Find where the given text appears and provide that cell's center as (X, Y) coordinate. 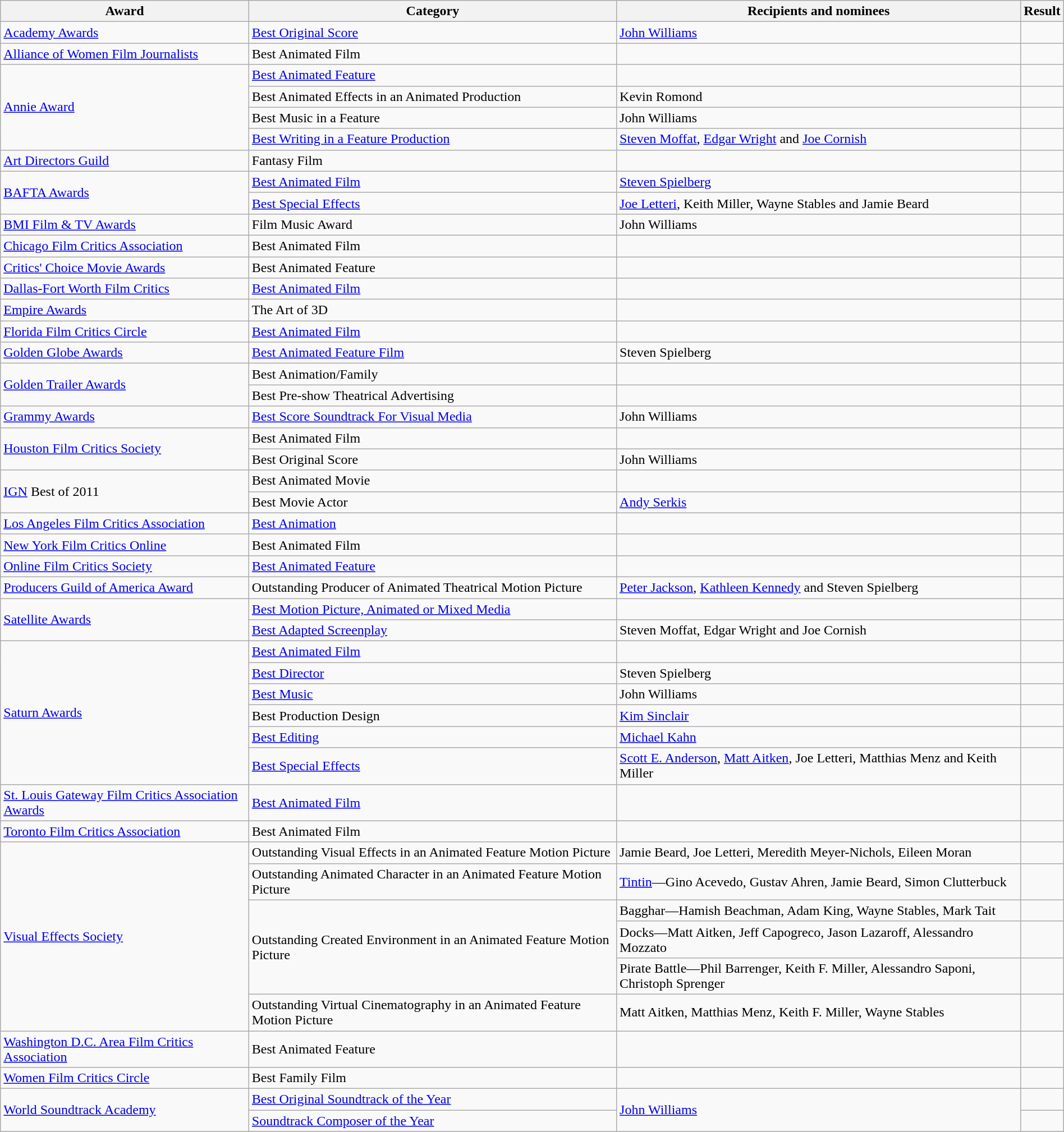
Critics' Choice Movie Awards (125, 268)
Florida Film Critics Circle (125, 332)
IGN Best of 2011 (125, 491)
Best Animated Effects in an Animated Production (432, 96)
New York Film Critics Online (125, 545)
Recipients and nominees (819, 11)
Kim Sinclair (819, 716)
Golden Trailer Awards (125, 385)
Tintin—Gino Acevedo, Gustav Ahren, Jamie Beard, Simon Clutterbuck (819, 882)
Saturn Awards (125, 712)
Peter Jackson, Kathleen Kennedy and Steven Spielberg (819, 587)
Joe Letteri, Keith Miller, Wayne Stables and Jamie Beard (819, 203)
Best Animation/Family (432, 374)
Outstanding Created Environment in an Animated Feature Motion Picture (432, 947)
Fantasy Film (432, 160)
Outstanding Virtual Cinematography in an Animated Feature Motion Picture (432, 1012)
Best Editing (432, 737)
Academy Awards (125, 33)
Film Music Award (432, 224)
Docks—Matt Aitken, Jeff Capogreco, Jason Lazaroff, Alessandro Mozzato (819, 939)
Jamie Beard, Joe Letteri, Meredith Meyer-Nichols, Eileen Moran (819, 853)
Best Motion Picture, Animated or Mixed Media (432, 609)
Michael Kahn (819, 737)
Satellite Awards (125, 619)
Best Director (432, 673)
Best Original Soundtrack of the Year (432, 1099)
Best Movie Actor (432, 502)
Los Angeles Film Critics Association (125, 523)
Best Writing in a Feature Production (432, 139)
Houston Film Critics Society (125, 449)
Best Score Soundtrack For Visual Media (432, 417)
Best Animation (432, 523)
Result (1042, 11)
Category (432, 11)
Scott E. Anderson, Matt Aitken, Joe Letteri, Matthias Menz and Keith Miller (819, 766)
The Art of 3D (432, 310)
Empire Awards (125, 310)
Best Production Design (432, 716)
Best Music (432, 694)
Alliance of Women Film Journalists (125, 54)
Grammy Awards (125, 417)
Washington D.C. Area Film Critics Association (125, 1049)
Outstanding Producer of Animated Theatrical Motion Picture (432, 587)
Art Directors Guild (125, 160)
St. Louis Gateway Film Critics Association Awards (125, 802)
Visual Effects Society (125, 936)
BMI Film & TV Awards (125, 224)
Outstanding Visual Effects in an Animated Feature Motion Picture (432, 853)
Best Family Film (432, 1078)
Golden Globe Awards (125, 353)
Online Film Critics Society (125, 566)
Annie Award (125, 107)
Bagghar—Hamish Beachman, Adam King, Wayne Stables, Mark Tait (819, 910)
Toronto Film Critics Association (125, 831)
Kevin Romond (819, 96)
Producers Guild of America Award (125, 587)
Women Film Critics Circle (125, 1078)
Pirate Battle—Phil Barrenger, Keith F. Miller, Alessandro Saponi, Christoph Sprenger (819, 976)
Best Animated Movie (432, 481)
Outstanding Animated Character in an Animated Feature Motion Picture (432, 882)
Andy Serkis (819, 502)
Chicago Film Critics Association (125, 246)
Best Animated Feature Film (432, 353)
World Soundtrack Academy (125, 1110)
Soundtrack Composer of the Year (432, 1121)
Dallas-Fort Worth Film Critics (125, 289)
BAFTA Awards (125, 192)
Best Music in a Feature (432, 118)
Award (125, 11)
Best Pre-show Theatrical Advertising (432, 395)
Best Adapted Screenplay (432, 631)
Matt Aitken, Matthias Menz, Keith F. Miller, Wayne Stables (819, 1012)
